Locate the cell with the specified text and output its [x, y] center coordinate. 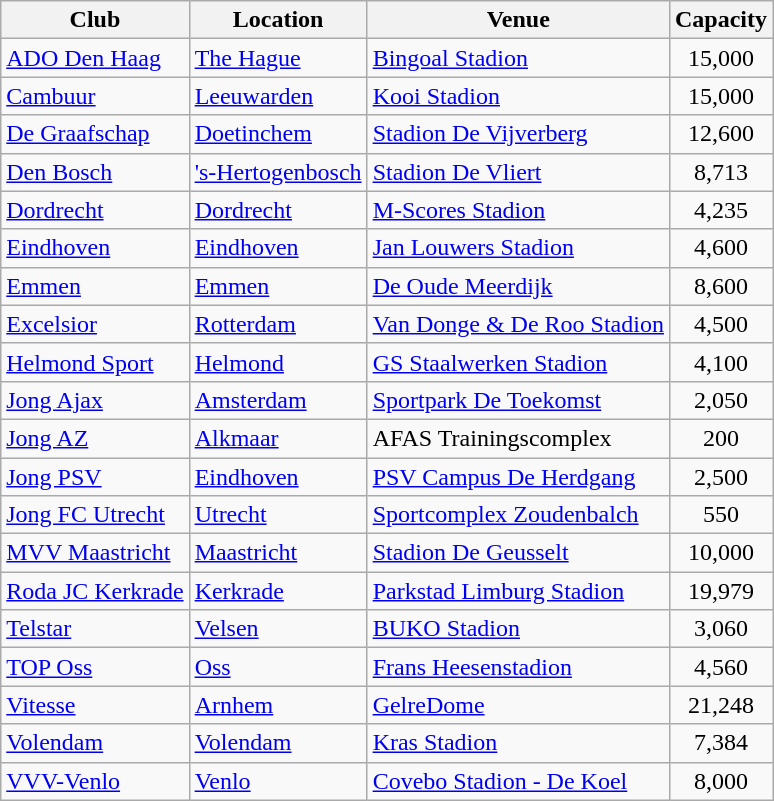
Jong Ajax [95, 400]
The Hague [278, 58]
ADO Den Haag [95, 58]
Rotterdam [278, 324]
Jong AZ [95, 438]
Kerkrade [278, 591]
Kooi Stadion [518, 96]
De Graafschap [95, 134]
Capacity [720, 20]
Stadion De Geusselt [518, 553]
GelreDome [518, 705]
Parkstad Limburg Stadion [518, 591]
Excelsior [95, 324]
4,235 [720, 210]
Jong FC Utrecht [95, 515]
4,500 [720, 324]
AFAS Trainingscomplex [518, 438]
M-Scores Stadion [518, 210]
8,600 [720, 286]
Stadion De Vliert [518, 172]
Cambuur [95, 96]
Kras Stadion [518, 743]
4,560 [720, 667]
Covebo Stadion - De Koel [518, 781]
21,248 [720, 705]
Jong PSV [95, 477]
Sportcomplex Zoudenbalch [518, 515]
2,050 [720, 400]
Van Donge & De Roo Stadion [518, 324]
Arnhem [278, 705]
7,384 [720, 743]
Alkmaar [278, 438]
10,000 [720, 553]
VVV-Venlo [95, 781]
Oss [278, 667]
Helmond [278, 362]
Roda JC Kerkrade [95, 591]
Leeuwarden [278, 96]
2,500 [720, 477]
4,600 [720, 248]
Jan Louwers Stadion [518, 248]
Maastricht [278, 553]
Venue [518, 20]
200 [720, 438]
Sportpark De Toekomst [518, 400]
Amsterdam [278, 400]
Utrecht [278, 515]
PSV Campus De Herdgang [518, 477]
12,600 [720, 134]
De Oude Meerdijk [518, 286]
Club [95, 20]
8,713 [720, 172]
's-Hertogenbosch [278, 172]
Venlo [278, 781]
Telstar [95, 629]
TOP Oss [95, 667]
GS Staalwerken Stadion [518, 362]
Stadion De Vijverberg [518, 134]
Den Bosch [95, 172]
19,979 [720, 591]
Frans Heesenstadion [518, 667]
8,000 [720, 781]
Velsen [278, 629]
Bingoal Stadion [518, 58]
4,100 [720, 362]
Doetinchem [278, 134]
Location [278, 20]
Helmond Sport [95, 362]
550 [720, 515]
MVV Maastricht [95, 553]
3,060 [720, 629]
Vitesse [95, 705]
BUKO Stadion [518, 629]
